Pinpoint the cell where the given text exists, returning its (X, Y) midpoint coordinate. 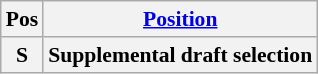
Pos (22, 19)
S (22, 55)
Position (180, 19)
Supplemental draft selection (180, 55)
